Pinpoint the cell where the given text exists, returning its (X, Y) midpoint coordinate. 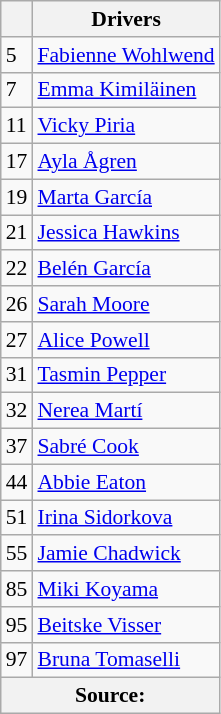
32 (17, 411)
Abbie Eaton (126, 482)
Emma Kimiläinen (126, 90)
7 (17, 90)
21 (17, 233)
27 (17, 340)
Source: (110, 696)
Jamie Chadwick (126, 554)
97 (17, 660)
Marta García (126, 197)
22 (17, 269)
51 (17, 518)
Ayla Ågren (126, 162)
55 (17, 554)
Bruna Tomaselli (126, 660)
17 (17, 162)
31 (17, 375)
Miki Koyama (126, 589)
Drivers (126, 19)
Tasmin Pepper (126, 375)
Sabré Cook (126, 447)
Sarah Moore (126, 304)
26 (17, 304)
Jessica Hawkins (126, 233)
95 (17, 625)
Nerea Martí (126, 411)
Beitske Visser (126, 625)
Fabienne Wohlwend (126, 55)
85 (17, 589)
Irina Sidorkova (126, 518)
19 (17, 197)
11 (17, 126)
44 (17, 482)
37 (17, 447)
5 (17, 55)
Alice Powell (126, 340)
Belén García (126, 269)
Vicky Piria (126, 126)
